From the cell containing the given text, extract its center point as (X, Y) coordinate. 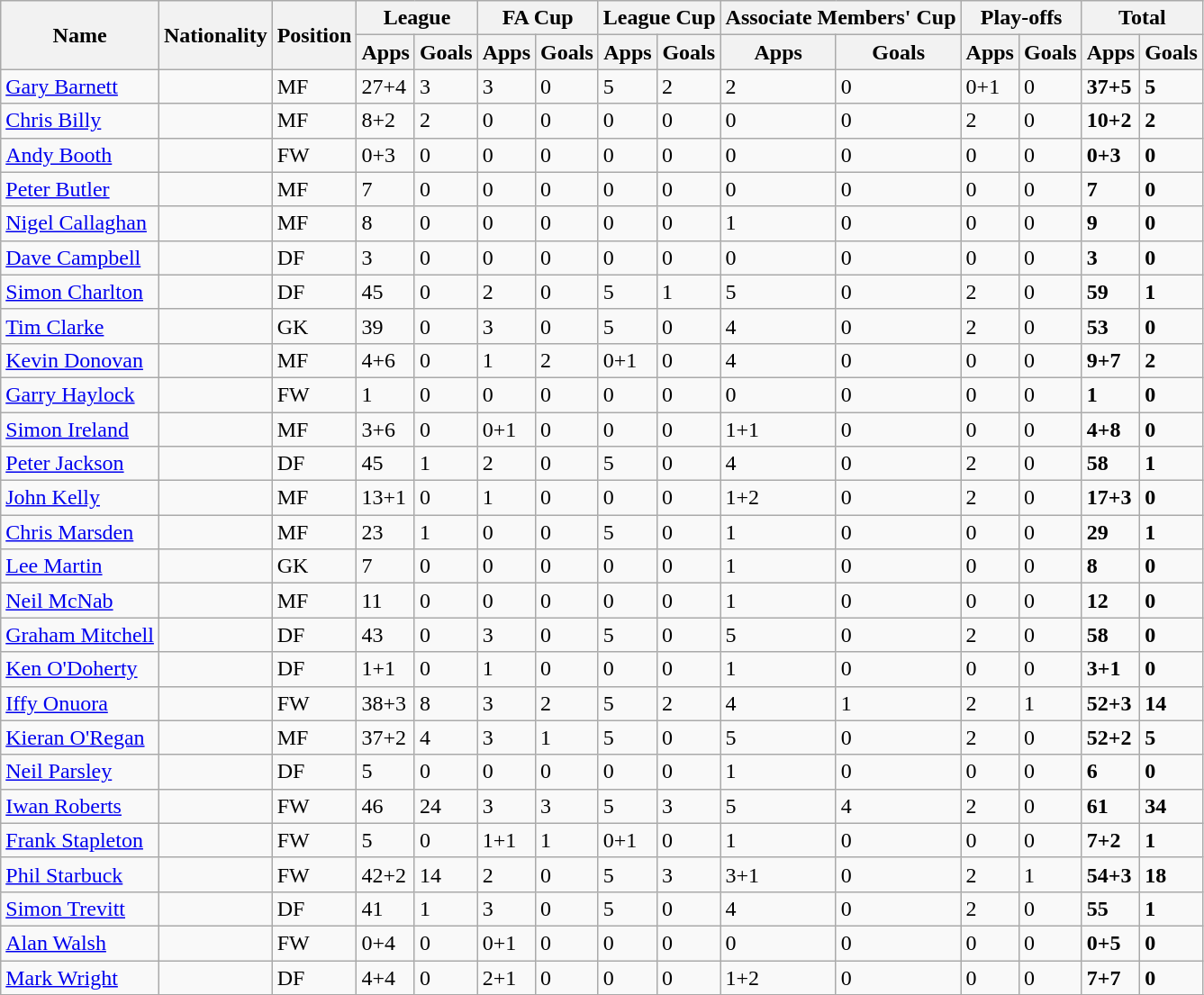
53 (1110, 326)
0+5 (1110, 943)
Iffy Onuora (80, 703)
League (417, 18)
7+7 (1110, 977)
8+2 (385, 121)
Alan Walsh (80, 943)
Neil Parsley (80, 772)
59 (1110, 292)
Frank Stapleton (80, 840)
42+2 (385, 874)
Simon Charlton (80, 292)
Nigel Callaghan (80, 223)
9 (1110, 223)
Graham Mitchell (80, 635)
13+1 (385, 498)
Neil McNab (80, 601)
Kieran O'Regan (80, 737)
54+3 (1110, 874)
27+4 (385, 86)
Lee Martin (80, 566)
Chris Billy (80, 121)
Play-offs (1021, 18)
2+1 (506, 977)
23 (385, 532)
Phil Starbuck (80, 874)
9+7 (1110, 360)
Garry Haylock (80, 394)
Simon Ireland (80, 430)
League Cup (659, 18)
43 (385, 635)
Simon Trevitt (80, 909)
Associate Members' Cup (841, 18)
12 (1110, 601)
Total (1142, 18)
3+6 (385, 430)
John Kelly (80, 498)
55 (1110, 909)
17+3 (1110, 498)
Peter Jackson (80, 464)
Nationality (215, 35)
Andy Booth (80, 155)
41 (385, 909)
52+2 (1110, 737)
38+3 (385, 703)
Dave Campbell (80, 258)
Position (314, 35)
Tim Clarke (80, 326)
Ken O'Doherty (80, 669)
11 (385, 601)
61 (1110, 806)
52+3 (1110, 703)
0+4 (385, 943)
Kevin Donovan (80, 360)
34 (1172, 806)
FA Cup (538, 18)
39 (385, 326)
29 (1110, 532)
Name (80, 35)
Peter Butler (80, 189)
4+4 (385, 977)
24 (446, 806)
Gary Barnett (80, 86)
10+2 (1110, 121)
Chris Marsden (80, 532)
Iwan Roberts (80, 806)
4+8 (1110, 430)
4+6 (385, 360)
7+2 (1110, 840)
6 (1110, 772)
Mark Wright (80, 977)
37+2 (385, 737)
46 (385, 806)
37+5 (1110, 86)
18 (1172, 874)
